Search for the cell housing the specified text and yield its (X, Y) center coordinate. 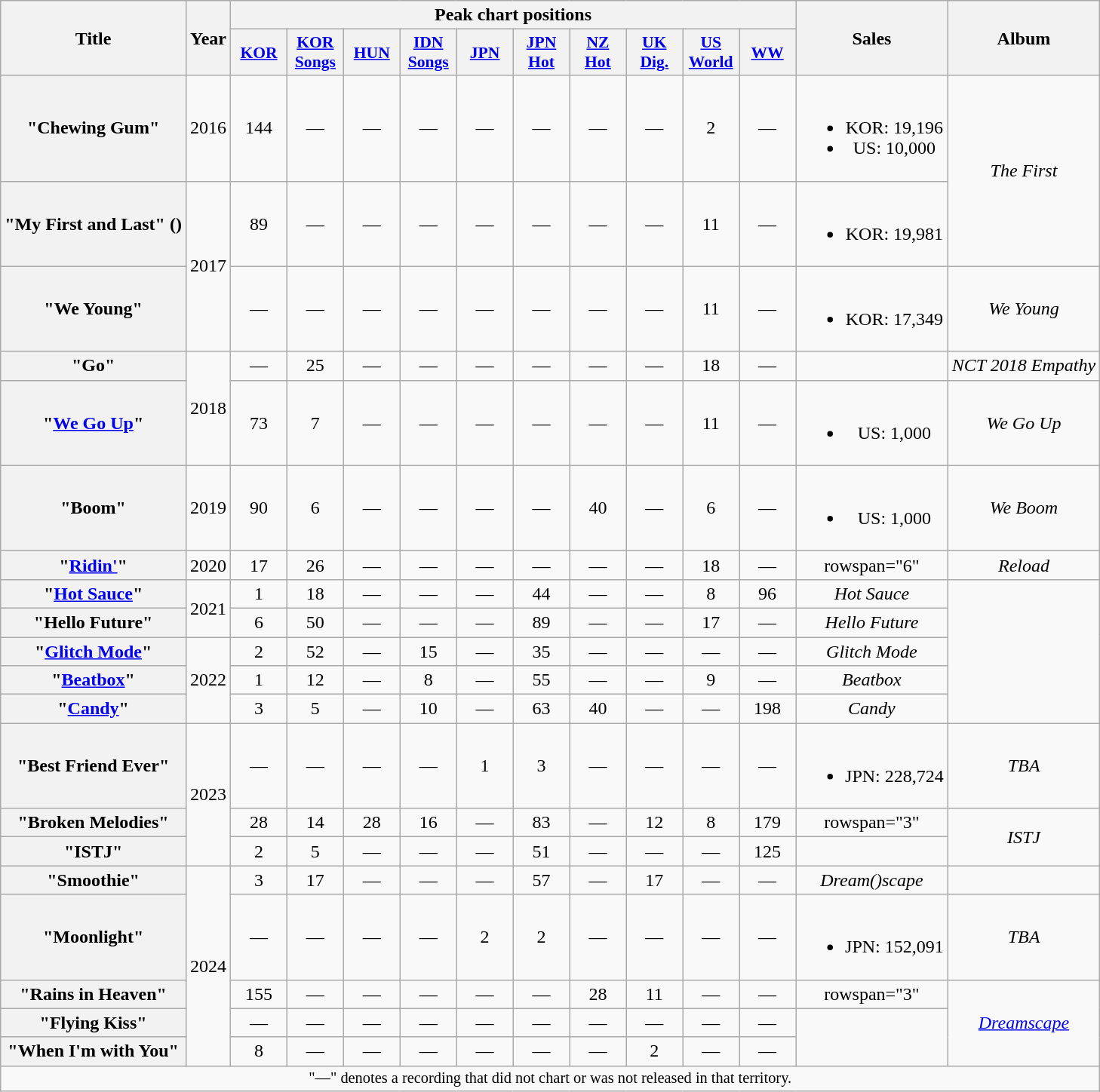
We Young (1023, 309)
JPN: 228,724 (872, 766)
rowspan="6" (872, 565)
KOR: 17,349 (872, 309)
"We Go Up" (94, 422)
Reload (1023, 565)
2022 (208, 679)
26 (315, 565)
83 (542, 823)
JPNHot (542, 53)
198 (768, 709)
"—" denotes a recording that did not chart or was not released in that territory. (551, 1078)
JPN (484, 53)
73 (260, 422)
KOR (260, 53)
9 (711, 680)
"Glitch Mode" (94, 651)
7 (315, 422)
"Moonlight" (94, 937)
2019 (208, 508)
44 (542, 594)
"We Young" (94, 309)
52 (315, 651)
ISTJ (1023, 837)
NCT 2018 Empathy (1023, 366)
96 (768, 594)
"ISTJ" (94, 851)
Hello Future (872, 622)
"Chewing Gum" (94, 128)
2024 (208, 965)
2023 (208, 795)
Hot Sauce (872, 594)
63 (542, 709)
"My First and Last" () (94, 223)
14 (315, 823)
55 (542, 680)
"Rains in Heaven" (94, 994)
Peak chart positions (513, 15)
2021 (208, 608)
2018 (208, 409)
144 (260, 128)
KOR: 19,981 (872, 223)
Title (94, 38)
"Smoothie" (94, 880)
Beatbox (872, 680)
10 (429, 709)
"Candy" (94, 709)
"Flying Kiss" (94, 1023)
51 (542, 851)
Candy (872, 709)
"Beatbox" (94, 680)
"Broken Melodies" (94, 823)
Album (1023, 38)
Dream()scape (872, 880)
50 (315, 622)
UKDig. (655, 53)
25 (315, 366)
15 (429, 651)
Dreamscape (1023, 1023)
"Best Friend Ever" (94, 766)
90 (260, 508)
2017 (208, 266)
NZHot (598, 53)
JPN: 152,091 (872, 937)
125 (768, 851)
IDNSongs (429, 53)
57 (542, 880)
155 (260, 994)
Sales (872, 38)
"Boom" (94, 508)
Glitch Mode (872, 651)
2016 (208, 128)
HUN (371, 53)
"When I'm with You" (94, 1051)
35 (542, 651)
"Ridin'" (94, 565)
WW (768, 53)
"Hello Future" (94, 622)
The First (1023, 170)
"Go" (94, 366)
16 (429, 823)
We Go Up (1023, 422)
KOR: 19,196US: 10,000 (872, 128)
USWorld (711, 53)
"Hot Sauce" (94, 594)
179 (768, 823)
We Boom (1023, 508)
Year (208, 38)
KORSongs (315, 53)
2020 (208, 565)
